Search for the cell housing the specified text and yield its (X, Y) center coordinate. 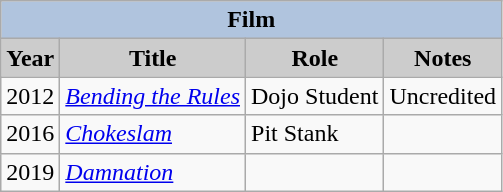
2019 (30, 172)
Pit Stank (315, 134)
Bending the Rules (153, 96)
Film (252, 20)
Chokeslam (153, 134)
Damnation (153, 172)
2016 (30, 134)
2012 (30, 96)
Role (315, 58)
Title (153, 58)
Year (30, 58)
Notes (443, 58)
Dojo Student (315, 96)
Uncredited (443, 96)
